Search for the cell housing the specified text and yield its [X, Y] center coordinate. 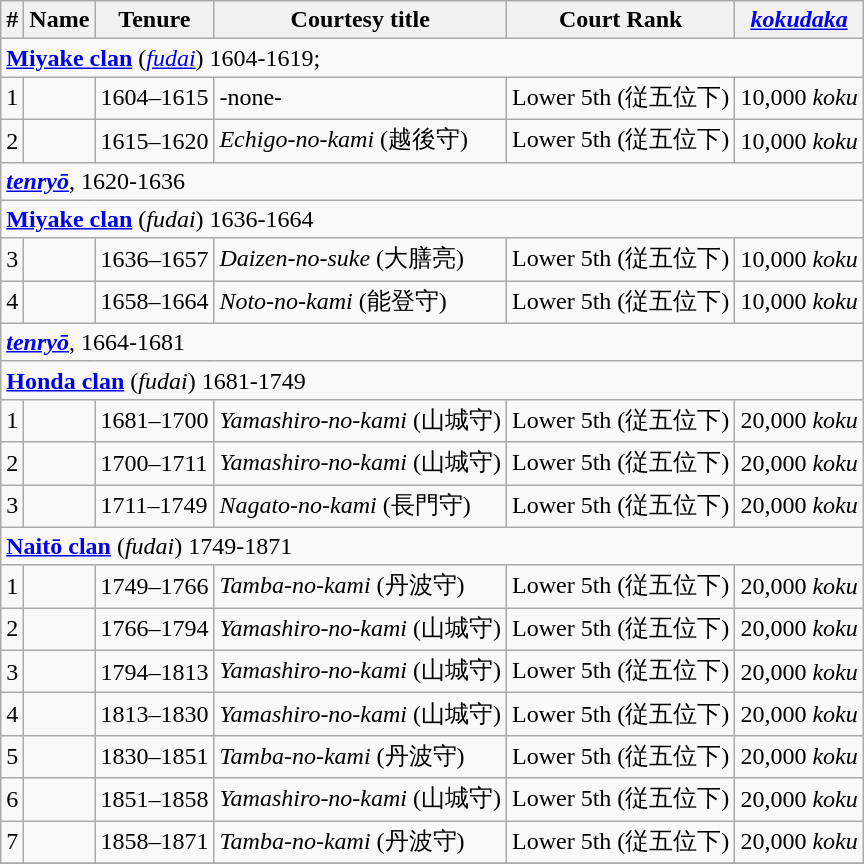
Echigo-no-kami (越後守) [360, 140]
1851–1858 [154, 800]
1830–1851 [154, 756]
1700–1711 [154, 464]
1681–1700 [154, 420]
tenryō, 1664-1681 [432, 342]
1749–1766 [154, 586]
Miyake clan (fudai) 1604-1619; [432, 58]
-none- [360, 98]
1858–1871 [154, 842]
5 [12, 756]
Nagato-no-kami (長門守) [360, 506]
Court Rank [621, 20]
Daizen-no-suke (大膳亮) [360, 260]
1636–1657 [154, 260]
Naitō clan (fudai) 1749-1871 [432, 546]
kokudaka [799, 20]
Name [60, 20]
Honda clan (fudai) 1681-1749 [432, 380]
1766–1794 [154, 630]
7 [12, 842]
Noto-no-kami (能登守) [360, 302]
tenryō, 1620-1636 [432, 181]
Courtesy title [360, 20]
1615–1620 [154, 140]
Tenure [154, 20]
6 [12, 800]
1711–1749 [154, 506]
1604–1615 [154, 98]
Miyake clan (fudai) 1636-1664 [432, 219]
1794–1813 [154, 672]
1658–1664 [154, 302]
1813–1830 [154, 714]
# [12, 20]
